Capture the cell that displays the provided text and extract its [X, Y] central coordinate. 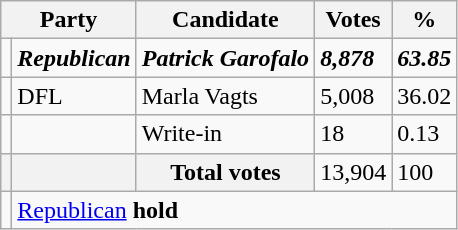
13,904 [354, 172]
Party [68, 20]
% [424, 20]
0.13 [424, 134]
Total votes [225, 172]
36.02 [424, 96]
Candidate [225, 20]
18 [354, 134]
Republican hold [234, 210]
5,008 [354, 96]
100 [424, 172]
Republican [74, 58]
Write-in [225, 134]
Votes [354, 20]
8,878 [354, 58]
DFL [74, 96]
Marla Vagts [225, 96]
63.85 [424, 58]
Patrick Garofalo [225, 58]
